Extract the (X, Y) coordinate from the center of the cell holding the provided text.  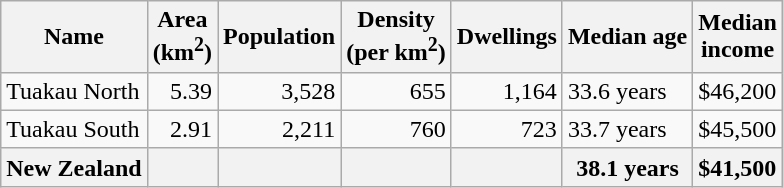
5.39 (182, 91)
2.91 (182, 129)
1,164 (506, 91)
Tuakau North (74, 91)
655 (396, 91)
Area(km2) (182, 37)
Medianincome (738, 37)
33.7 years (627, 129)
Dwellings (506, 37)
3,528 (280, 91)
Tuakau South (74, 129)
2,211 (280, 129)
760 (396, 129)
$45,500 (738, 129)
33.6 years (627, 91)
723 (506, 129)
Median age (627, 37)
New Zealand (74, 167)
Population (280, 37)
38.1 years (627, 167)
$46,200 (738, 91)
Name (74, 37)
Density(per km2) (396, 37)
$41,500 (738, 167)
